Identify which cell holds the provided text, then report its [x, y] central coordinate. 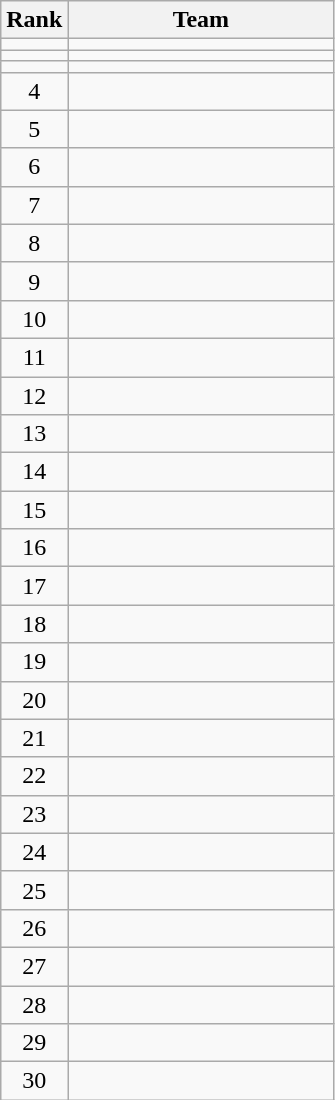
20 [34, 700]
7 [34, 205]
Team [201, 20]
21 [34, 738]
13 [34, 434]
14 [34, 472]
11 [34, 357]
24 [34, 852]
16 [34, 548]
9 [34, 281]
12 [34, 395]
23 [34, 814]
18 [34, 624]
26 [34, 928]
22 [34, 776]
6 [34, 167]
Rank [34, 20]
4 [34, 91]
29 [34, 1043]
17 [34, 586]
27 [34, 966]
28 [34, 1005]
30 [34, 1081]
8 [34, 243]
10 [34, 319]
19 [34, 662]
15 [34, 510]
25 [34, 890]
5 [34, 129]
